Find where the given text appears and provide that cell's center as [x, y] coordinate. 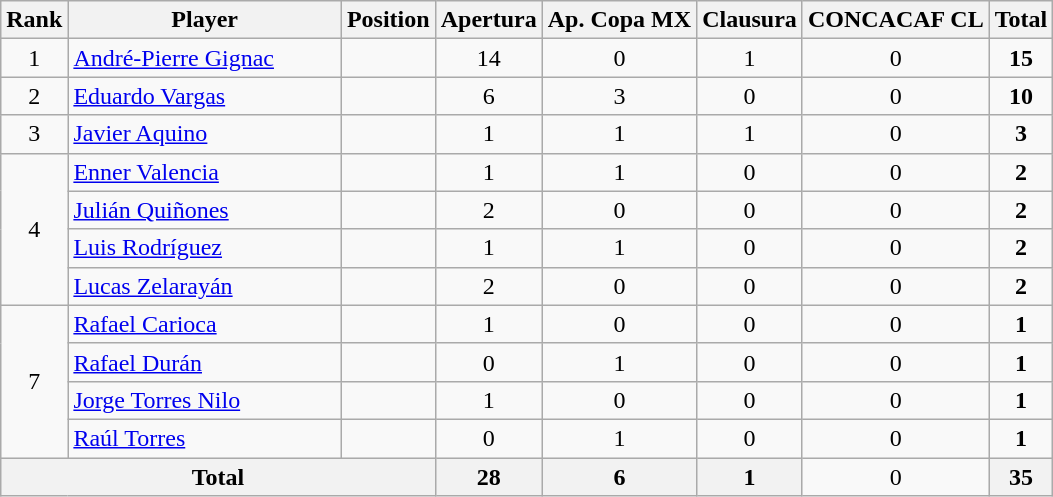
10 [1021, 96]
Ap. Copa MX [619, 20]
Rafael Durán [205, 362]
André-Pierre Gignac [205, 58]
Player [205, 20]
CONCACAF CL [896, 20]
Enner Valencia [205, 172]
Javier Aquino [205, 134]
4 [34, 229]
Apertura [488, 20]
Lucas Zelarayán [205, 286]
15 [1021, 58]
14 [488, 58]
Clausura [750, 20]
Raúl Torres [205, 438]
Rafael Carioca [205, 324]
Rank [34, 20]
Julián Quiñones [205, 210]
7 [34, 381]
Jorge Torres Nilo [205, 400]
Eduardo Vargas [205, 96]
28 [488, 477]
Position [388, 20]
35 [1021, 477]
Luis Rodríguez [205, 248]
